Capture the cell that displays the provided text and extract its (x, y) central coordinate. 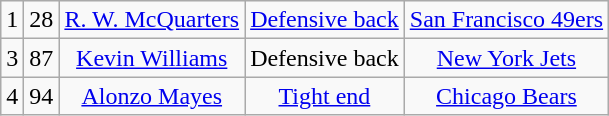
28 (42, 20)
94 (42, 96)
Chicago Bears (506, 96)
Alonzo Mayes (152, 96)
R. W. McQuarters (152, 20)
Kevin Williams (152, 58)
San Francisco 49ers (506, 20)
Tight end (325, 96)
4 (12, 96)
3 (12, 58)
1 (12, 20)
87 (42, 58)
New York Jets (506, 58)
